For the text-containing cell, return its midpoint in [X, Y] coordinate format. 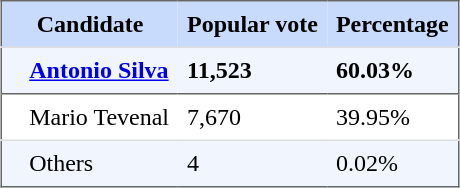
Antonio Silva [99, 70]
60.03% [393, 70]
11,523 [252, 70]
0.02% [393, 163]
7,670 [252, 117]
Candidate [90, 24]
39.95% [393, 117]
Popular vote [252, 24]
4 [252, 163]
Mario Tevenal [99, 117]
Others [99, 163]
Percentage [393, 24]
